Capture the cell that displays the provided text and extract its [x, y] central coordinate. 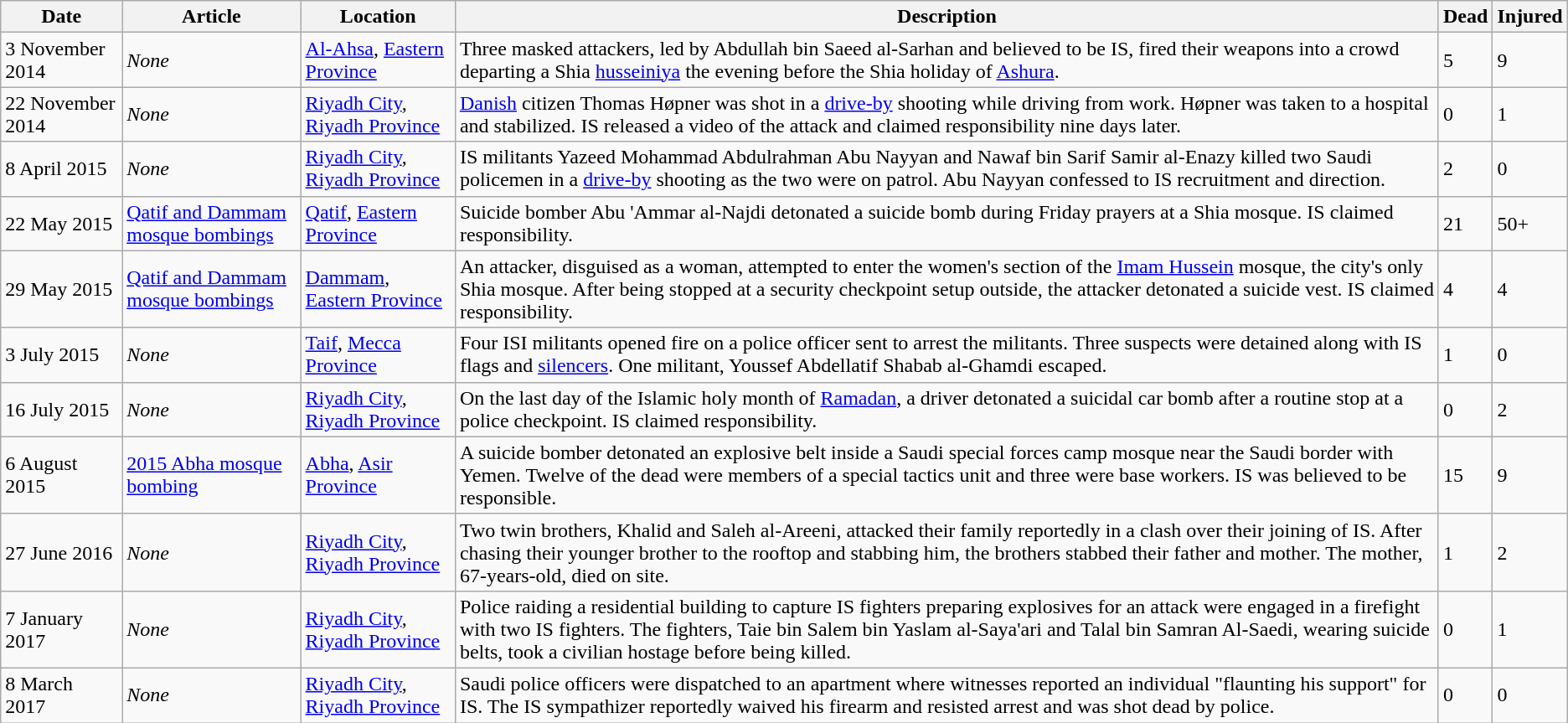
Abha, Asir Province [378, 475]
3 November 2014 [62, 60]
Qatif, Eastern Province [378, 223]
21 [1465, 223]
Date [62, 17]
7 January 2017 [62, 629]
Suicide bomber Abu 'Ammar al-Najdi detonated a suicide bomb during Friday prayers at a Shia mosque. IS claimed responsibility. [946, 223]
2015 Abha mosque bombing [211, 475]
50+ [1529, 223]
16 July 2015 [62, 409]
22 May 2015 [62, 223]
27 June 2016 [62, 552]
15 [1465, 475]
Taif, Mecca Province [378, 355]
5 [1465, 60]
22 November 2014 [62, 114]
Dammam, Eastern Province [378, 289]
Location [378, 17]
Dead [1465, 17]
Description [946, 17]
6 August 2015 [62, 475]
Al-Ahsa, Eastern Province [378, 60]
Article [211, 17]
Injured [1529, 17]
29 May 2015 [62, 289]
8 April 2015 [62, 169]
3 July 2015 [62, 355]
8 March 2017 [62, 695]
